Output the (X, Y) coordinate of the center of the cell containing the given text.  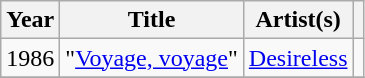
1986 (30, 58)
Artist(s) (298, 20)
"Voyage, voyage" (152, 58)
Title (152, 20)
Desireless (298, 58)
Year (30, 20)
